Search for the cell housing the specified text and yield its [x, y] center coordinate. 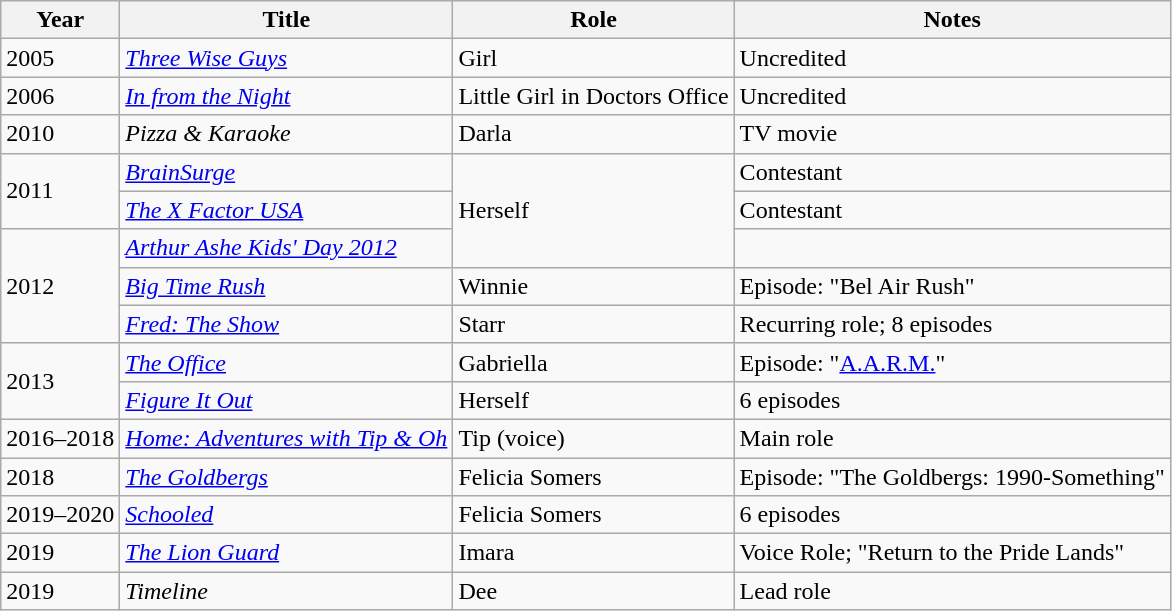
2016–2018 [60, 438]
Imara [594, 553]
Main role [952, 438]
BrainSurge [286, 172]
The Lion Guard [286, 553]
Three Wise Guys [286, 58]
The Office [286, 362]
Notes [952, 20]
Starr [594, 324]
Episode: "The Goldbergs: 1990-Something" [952, 477]
Darla [594, 134]
Dee [594, 591]
The X Factor USA [286, 210]
Timeline [286, 591]
2019–2020 [60, 515]
Year [60, 20]
2011 [60, 191]
Schooled [286, 515]
2012 [60, 286]
Gabriella [594, 362]
2018 [60, 477]
Lead role [952, 591]
Tip (voice) [594, 438]
Episode: "A.A.R.M." [952, 362]
2010 [60, 134]
Role [594, 20]
Title [286, 20]
Episode: "Bel Air Rush" [952, 286]
Big Time Rush [286, 286]
Voice Role; "Return to the Pride Lands" [952, 553]
Winnie [594, 286]
Little Girl in Doctors Office [594, 96]
Recurring role; 8 episodes [952, 324]
2013 [60, 381]
Home: Adventures with Tip & Oh [286, 438]
2006 [60, 96]
Arthur Ashe Kids' Day 2012 [286, 248]
The Goldbergs [286, 477]
TV movie [952, 134]
2005 [60, 58]
Pizza & Karaoke [286, 134]
Fred: The Show [286, 324]
Girl [594, 58]
Figure It Out [286, 400]
In from the Night [286, 96]
